Provide the (x, y) coordinate of the cell's center where the given text is located.  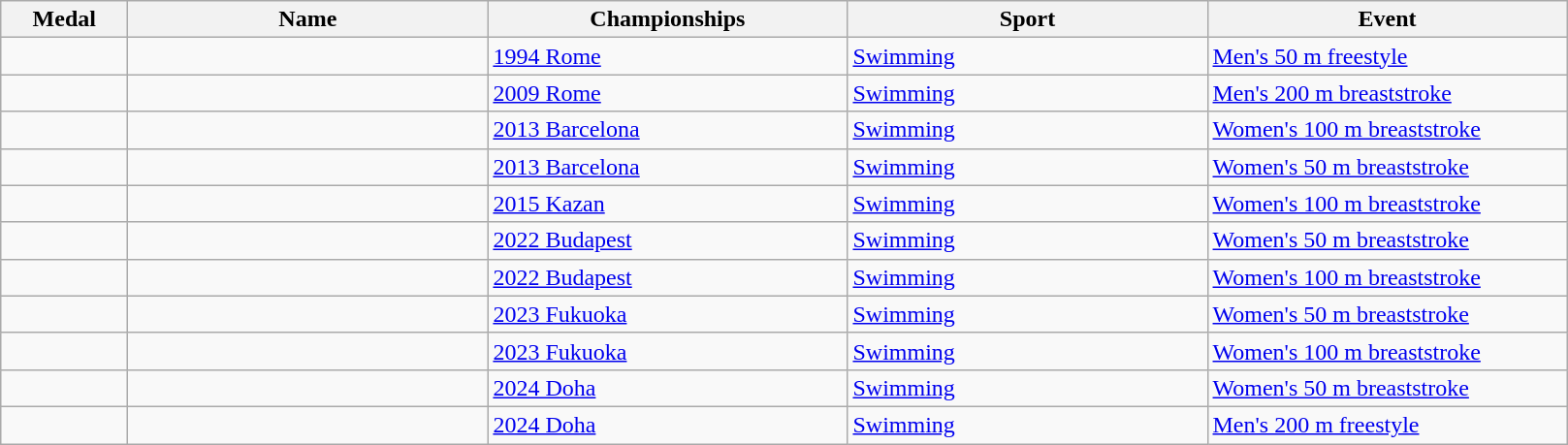
1994 Rome (667, 56)
2015 Kazan (667, 204)
Championships (667, 19)
Medal (64, 19)
Men's 200 m freestyle (1387, 425)
Sport (1028, 19)
Name (308, 19)
Men's 200 m breaststroke (1387, 93)
Men's 50 m freestyle (1387, 56)
Event (1387, 19)
2009 Rome (667, 93)
